Return the (x, y) coordinate for the center point of the cell that contains the specified text.  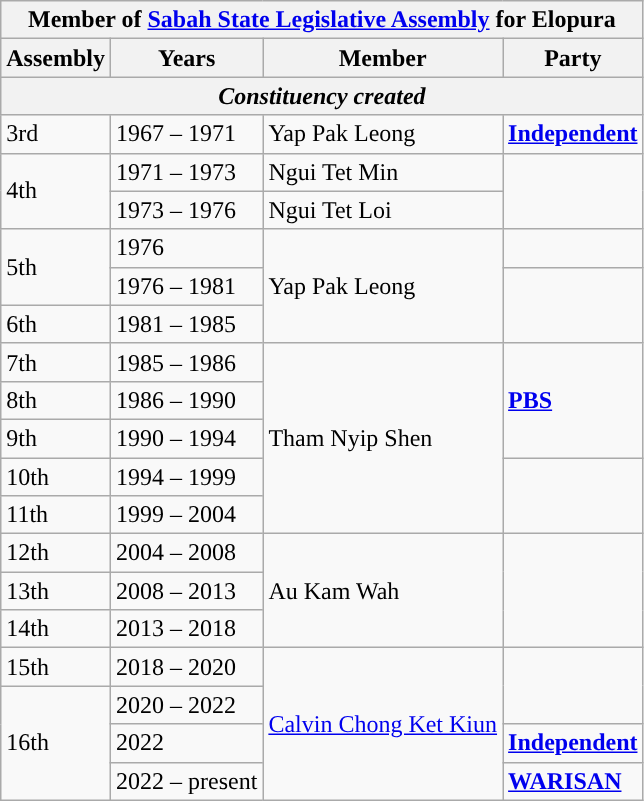
Tham Nyip Shen (383, 438)
Assembly (56, 58)
5th (56, 267)
Member of Sabah State Legislative Assembly for Elopura (322, 20)
1976 (186, 248)
6th (56, 324)
WARISAN (573, 781)
1990 – 1994 (186, 438)
1999 – 2004 (186, 515)
14th (56, 629)
2013 – 2018 (186, 629)
1967 – 1971 (186, 134)
1986 – 1990 (186, 400)
Party (573, 58)
1985 – 1986 (186, 362)
Member (383, 58)
2020 – 2022 (186, 705)
7th (56, 362)
16th (56, 743)
Ngui Tet Min (383, 172)
2022 (186, 743)
2018 – 2020 (186, 667)
Years (186, 58)
1973 – 1976 (186, 210)
13th (56, 591)
4th (56, 191)
15th (56, 667)
3rd (56, 134)
9th (56, 438)
1981 – 1985 (186, 324)
11th (56, 515)
Ngui Tet Loi (383, 210)
Calvin Chong Ket Kiun (383, 724)
1971 – 1973 (186, 172)
1976 – 1981 (186, 286)
PBS (573, 400)
12th (56, 553)
Constituency created (322, 96)
10th (56, 477)
2004 – 2008 (186, 553)
8th (56, 400)
2008 – 2013 (186, 591)
2022 – present (186, 781)
Au Kam Wah (383, 591)
1994 – 1999 (186, 477)
